Locate the cell with the specified text and output its [x, y] center coordinate. 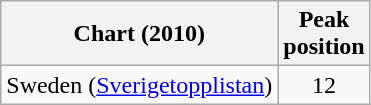
Peakposition [324, 34]
Sweden (Sverigetopplistan) [140, 85]
Chart (2010) [140, 34]
12 [324, 85]
